Return [x, y] of the center of cell containing provided text 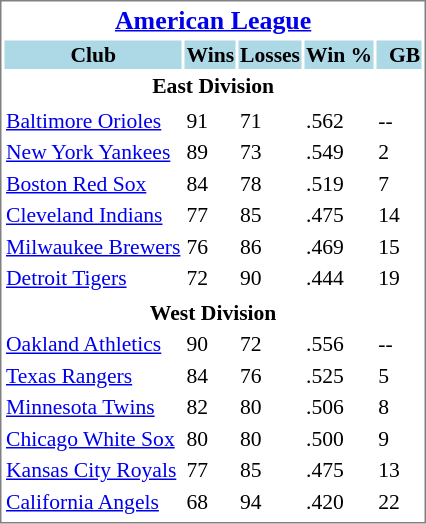
89 [210, 152]
West Division [212, 312]
.420 [340, 502]
.469 [340, 246]
Wins [210, 54]
GB [400, 54]
2 [400, 152]
Chicago White Sox [92, 438]
Oakland Athletics [92, 344]
American League [212, 20]
22 [400, 502]
14 [400, 215]
5 [400, 376]
Cleveland Indians [92, 215]
8 [400, 407]
82 [210, 407]
13 [400, 470]
Detroit Tigers [92, 278]
7 [400, 184]
Win % [340, 54]
Club [92, 54]
.556 [340, 344]
19 [400, 278]
78 [270, 184]
86 [270, 246]
Kansas City Royals [92, 470]
Texas Rangers [92, 376]
.506 [340, 407]
Losses [270, 54]
.519 [340, 184]
California Angels [92, 502]
Baltimore Orioles [92, 120]
.562 [340, 120]
Minnesota Twins [92, 407]
Boston Red Sox [92, 184]
.525 [340, 376]
.500 [340, 438]
91 [210, 120]
Milwaukee Brewers [92, 246]
.444 [340, 278]
.549 [340, 152]
East Division [212, 86]
9 [400, 438]
68 [210, 502]
71 [270, 120]
New York Yankees [92, 152]
15 [400, 246]
73 [270, 152]
94 [270, 502]
